Pinpoint the cell where the given text exists, returning its (x, y) midpoint coordinate. 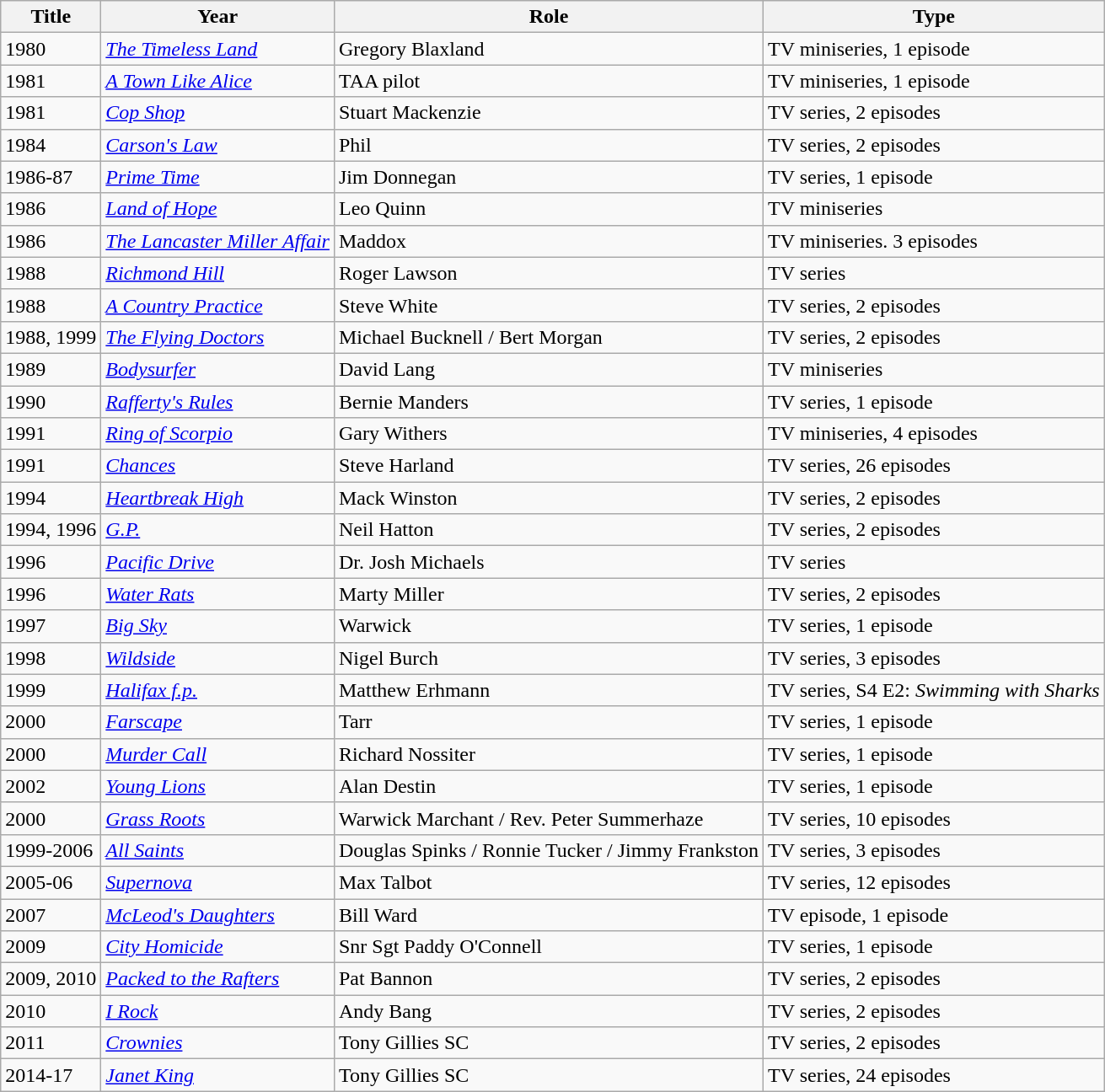
Pacific Drive (217, 562)
2002 (51, 786)
City Homicide (217, 947)
1999-2006 (51, 850)
2014-17 (51, 1075)
1997 (51, 626)
1999 (51, 690)
2005-06 (51, 882)
Phil (548, 145)
Maddox (548, 241)
Wildside (217, 658)
Richmond Hill (217, 273)
David Lang (548, 369)
1984 (51, 145)
Pat Bannon (548, 979)
1980 (51, 49)
Richard Nossiter (548, 754)
2007 (51, 914)
Bill Ward (548, 914)
1989 (51, 369)
TAA pilot (548, 81)
Dr. Josh Michaels (548, 562)
Andy Bang (548, 1011)
Murder Call (217, 754)
The Lancaster Miller Affair (217, 241)
TV episode, 1 episode (934, 914)
Roger Lawson (548, 273)
Michael Bucknell / Bert Morgan (548, 337)
McLeod's Daughters (217, 914)
Land of Hope (217, 209)
Snr Sgt Paddy O'Connell (548, 947)
2009 (51, 947)
1994, 1996 (51, 530)
Steve Harland (548, 466)
Gregory Blaxland (548, 49)
Neil Hatton (548, 530)
Prime Time (217, 177)
TV miniseries, 4 episodes (934, 434)
Leo Quinn (548, 209)
I Rock (217, 1011)
Chances (217, 466)
2009, 2010 (51, 979)
Steve White (548, 305)
Halifax f.p. (217, 690)
Warwick Marchant / Rev. Peter Summerhaze (548, 818)
Crownies (217, 1043)
Water Rats (217, 594)
Rafferty's Rules (217, 402)
Farscape (217, 722)
Douglas Spinks / Ronnie Tucker / Jimmy Frankston (548, 850)
TV series, 26 episodes (934, 466)
The Timeless Land (217, 49)
Big Sky (217, 626)
Type (934, 17)
Bernie Manders (548, 402)
All Saints (217, 850)
Max Talbot (548, 882)
Alan Destin (548, 786)
1998 (51, 658)
Mack Winston (548, 498)
1988, 1999 (51, 337)
Marty Miller (548, 594)
TV series, 24 episodes (934, 1075)
2011 (51, 1043)
2010 (51, 1011)
Stuart Mackenzie (548, 113)
1986-87 (51, 177)
TV series, 10 episodes (934, 818)
Grass Roots (217, 818)
Carson's Law (217, 145)
Jim Donnegan (548, 177)
Nigel Burch (548, 658)
1994 (51, 498)
Role (548, 17)
Cop Shop (217, 113)
Young Lions (217, 786)
The Flying Doctors (217, 337)
TV miniseries. 3 episodes (934, 241)
Heartbreak High (217, 498)
1990 (51, 402)
TV series, S4 E2: Swimming with Sharks (934, 690)
Ring of Scorpio (217, 434)
Packed to the Rafters (217, 979)
Year (217, 17)
Tarr (548, 722)
Gary Withers (548, 434)
TV series, 12 episodes (934, 882)
Supernova (217, 882)
G.P. (217, 530)
Title (51, 17)
Janet King (217, 1075)
Matthew Erhmann (548, 690)
A Town Like Alice (217, 81)
Warwick (548, 626)
A Country Practice (217, 305)
Bodysurfer (217, 369)
